Identify which cell holds the provided text, then report its (x, y) central coordinate. 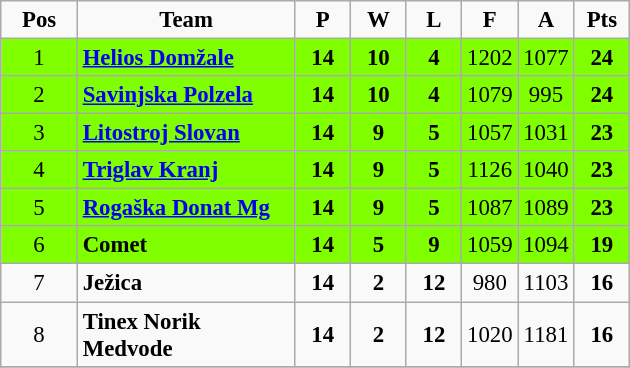
A (546, 20)
995 (546, 95)
1089 (546, 208)
19 (602, 245)
Triglav Kranj (186, 170)
Litostroj Slovan (186, 133)
1031 (546, 133)
1126 (490, 170)
3 (40, 133)
1020 (490, 334)
Pos (40, 20)
1202 (490, 58)
1087 (490, 208)
P (323, 20)
1077 (546, 58)
Tinex Norik Medvode (186, 334)
1181 (546, 334)
1079 (490, 95)
Comet (186, 245)
Rogaška Donat Mg (186, 208)
6 (40, 245)
1 (40, 58)
Savinjska Polzela (186, 95)
1094 (546, 245)
F (490, 20)
L (434, 20)
1057 (490, 133)
Helios Domžale (186, 58)
Team (186, 20)
1103 (546, 283)
1059 (490, 245)
Ježica (186, 283)
980 (490, 283)
W (379, 20)
Pts (602, 20)
7 (40, 283)
1040 (546, 170)
8 (40, 334)
